Determine the (x, y) coordinate at the center of the cell enclosing the given text.  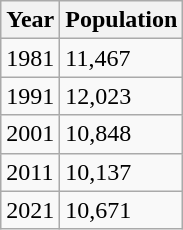
10,848 (122, 134)
1991 (30, 96)
10,137 (122, 172)
10,671 (122, 210)
Population (122, 20)
Year (30, 20)
12,023 (122, 96)
2021 (30, 210)
2011 (30, 172)
2001 (30, 134)
1981 (30, 58)
11,467 (122, 58)
